Capture the cell that displays the provided text and extract its [X, Y] central coordinate. 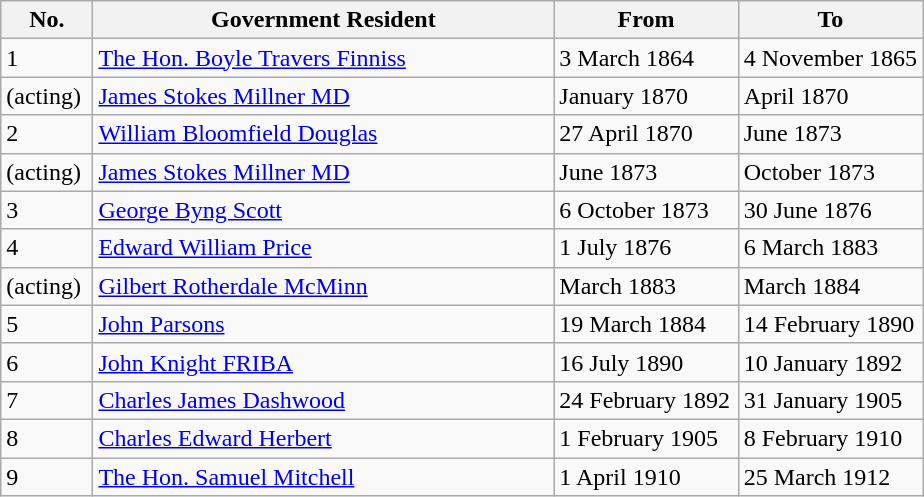
3 [47, 210]
March 1884 [830, 286]
2 [47, 134]
From [646, 20]
27 April 1870 [646, 134]
October 1873 [830, 172]
Government Resident [324, 20]
Charles Edward Herbert [324, 438]
30 June 1876 [830, 210]
19 March 1884 [646, 324]
4 November 1865 [830, 58]
March 1883 [646, 286]
9 [47, 477]
10 January 1892 [830, 362]
January 1870 [646, 96]
To [830, 20]
16 July 1890 [646, 362]
1 February 1905 [646, 438]
8 [47, 438]
8 February 1910 [830, 438]
No. [47, 20]
3 March 1864 [646, 58]
6 March 1883 [830, 248]
6 [47, 362]
William Bloomfield Douglas [324, 134]
5 [47, 324]
Edward William Price [324, 248]
6 October 1873 [646, 210]
14 February 1890 [830, 324]
1 July 1876 [646, 248]
April 1870 [830, 96]
John Knight FRIBA [324, 362]
Charles James Dashwood [324, 400]
John Parsons [324, 324]
7 [47, 400]
25 March 1912 [830, 477]
The Hon. Boyle Travers Finniss [324, 58]
4 [47, 248]
1 [47, 58]
1 April 1910 [646, 477]
Gilbert Rotherdale McMinn [324, 286]
The Hon. Samuel Mitchell [324, 477]
31 January 1905 [830, 400]
George Byng Scott [324, 210]
24 February 1892 [646, 400]
